For the text-containing cell, return its midpoint in (x, y) coordinate format. 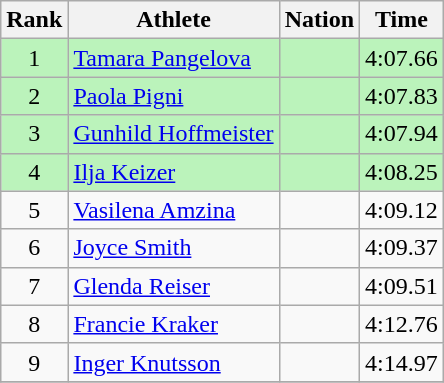
1 (34, 58)
5 (34, 210)
4:08.25 (402, 172)
Time (402, 20)
Gunhild Hoffmeister (174, 134)
Athlete (174, 20)
Rank (34, 20)
Ilja Keizer (174, 172)
4:07.94 (402, 134)
Vasilena Amzina (174, 210)
4:09.51 (402, 286)
4:14.97 (402, 362)
Inger Knutsson (174, 362)
8 (34, 324)
9 (34, 362)
Francie Kraker (174, 324)
Nation (319, 20)
Glenda Reiser (174, 286)
4:12.76 (402, 324)
Paola Pigni (174, 96)
Joyce Smith (174, 248)
2 (34, 96)
4:09.37 (402, 248)
4:09.12 (402, 210)
4:07.83 (402, 96)
7 (34, 286)
6 (34, 248)
4:07.66 (402, 58)
Tamara Pangelova (174, 58)
3 (34, 134)
4 (34, 172)
